Return the (X, Y) coordinate for the center point of the cell that contains the specified text.  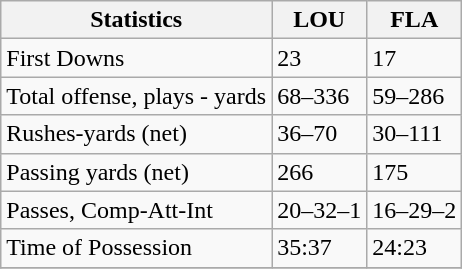
FLA (414, 20)
23 (320, 58)
68–336 (320, 96)
Time of Possession (136, 248)
24:23 (414, 248)
16–29–2 (414, 210)
266 (320, 172)
First Downs (136, 58)
35:37 (320, 248)
175 (414, 172)
Rushes-yards (net) (136, 134)
17 (414, 58)
Passing yards (net) (136, 172)
LOU (320, 20)
20–32–1 (320, 210)
Total offense, plays - yards (136, 96)
59–286 (414, 96)
Passes, Comp-Att-Int (136, 210)
30–111 (414, 134)
36–70 (320, 134)
Statistics (136, 20)
